Locate the cell with the specified text and output its [x, y] center coordinate. 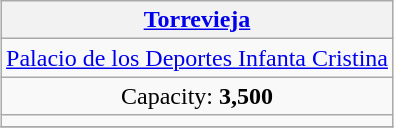
Capacity: 3,500 [198, 96]
Torrevieja [198, 20]
Palacio de los Deportes Infanta Cristina [198, 58]
